Find where the given text appears and provide that cell's center as [X, Y] coordinate. 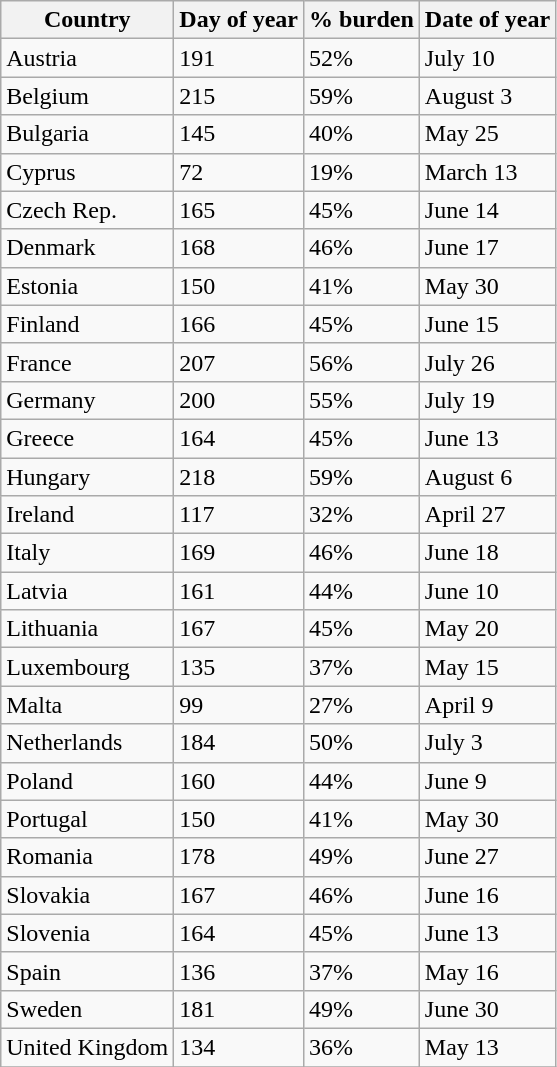
160 [239, 781]
Netherlands [88, 743]
27% [362, 705]
July 10 [487, 58]
% burden [362, 20]
June 18 [487, 553]
166 [239, 324]
June 9 [487, 781]
Bulgaria [88, 134]
Estonia [88, 286]
Belgium [88, 96]
May 15 [487, 667]
178 [239, 857]
June 15 [487, 324]
Luxembourg [88, 667]
June 10 [487, 591]
169 [239, 553]
July 26 [487, 362]
117 [239, 515]
Greece [88, 438]
215 [239, 96]
May 25 [487, 134]
Poland [88, 781]
Hungary [88, 477]
Italy [88, 553]
May 20 [487, 629]
36% [362, 1047]
Latvia [88, 591]
19% [362, 172]
April 27 [487, 515]
June 27 [487, 857]
United Kingdom [88, 1047]
Denmark [88, 248]
99 [239, 705]
August 3 [487, 96]
55% [362, 400]
Portugal [88, 819]
161 [239, 591]
June 14 [487, 210]
Germany [88, 400]
52% [362, 58]
August 6 [487, 477]
June 30 [487, 1009]
Sweden [88, 1009]
200 [239, 400]
May 13 [487, 1047]
32% [362, 515]
Malta [88, 705]
184 [239, 743]
135 [239, 667]
Date of year [487, 20]
July 19 [487, 400]
Austria [88, 58]
Day of year [239, 20]
165 [239, 210]
40% [362, 134]
145 [239, 134]
June 16 [487, 895]
May 16 [487, 971]
134 [239, 1047]
136 [239, 971]
207 [239, 362]
Spain [88, 971]
March 13 [487, 172]
Lithuania [88, 629]
56% [362, 362]
191 [239, 58]
June 17 [487, 248]
Slovenia [88, 933]
50% [362, 743]
Romania [88, 857]
Cyprus [88, 172]
July 3 [487, 743]
72 [239, 172]
France [88, 362]
Slovakia [88, 895]
Czech Rep. [88, 210]
April 9 [487, 705]
168 [239, 248]
Finland [88, 324]
181 [239, 1009]
Country [88, 20]
218 [239, 477]
Ireland [88, 515]
